Detect which cell encompasses the target text, then output its [X, Y] center coordinate. 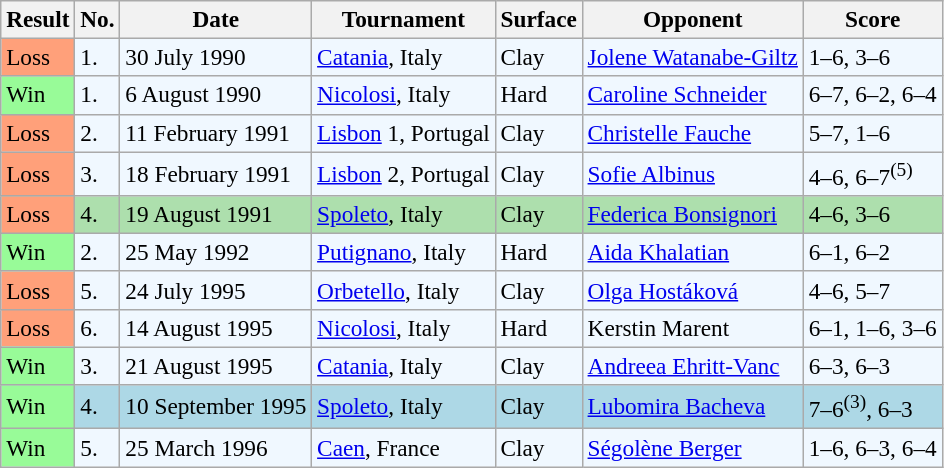
Jolene Watanabe-Giltz [692, 57]
18 February 1991 [216, 173]
Surface [538, 19]
7–6(3), 6–3 [872, 406]
4–6, 3–6 [872, 214]
Result [38, 19]
1–6, 6–3, 6–4 [872, 447]
Orbetello, Italy [404, 290]
24 July 1995 [216, 290]
Lisbon 1, Portugal [404, 133]
Christelle Fauche [692, 133]
14 August 1995 [216, 328]
6–7, 6–2, 6–4 [872, 95]
Sofie Albinus [692, 173]
Ségolène Berger [692, 447]
Lisbon 2, Portugal [404, 173]
Caroline Schneider [692, 95]
Tournament [404, 19]
11 February 1991 [216, 133]
Score [872, 19]
6–1, 6–2 [872, 252]
6–1, 1–6, 3–6 [872, 328]
30 July 1990 [216, 57]
Federica Bonsignori [692, 214]
Putignano, Italy [404, 252]
Date [216, 19]
4–6, 5–7 [872, 290]
19 August 1991 [216, 214]
6–3, 6–3 [872, 366]
6. [98, 328]
No. [98, 19]
Aida Khalatian [692, 252]
21 August 1995 [216, 366]
25 May 1992 [216, 252]
6 August 1990 [216, 95]
5–7, 1–6 [872, 133]
Andreea Ehritt-Vanc [692, 366]
25 March 1996 [216, 447]
Lubomira Bacheva [692, 406]
Caen, France [404, 447]
1–6, 3–6 [872, 57]
Kerstin Marent [692, 328]
Olga Hostáková [692, 290]
4–6, 6–7(5) [872, 173]
10 September 1995 [216, 406]
Opponent [692, 19]
